Provide the [X, Y] coordinate of the cell's center where the given text is located.  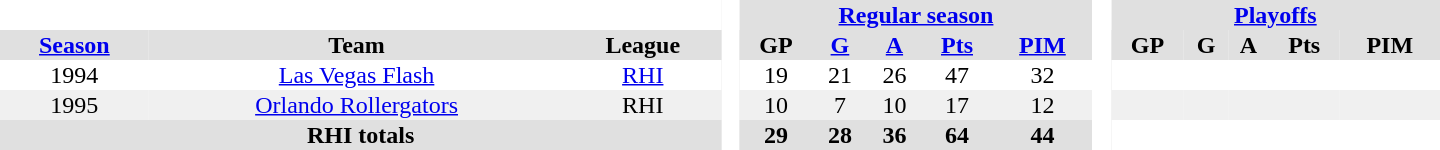
28 [840, 135]
Regular season [916, 15]
21 [840, 75]
RHI totals [360, 135]
29 [776, 135]
7 [840, 105]
19 [776, 75]
26 [894, 75]
44 [1042, 135]
Las Vegas Flash [357, 75]
36 [894, 135]
47 [958, 75]
Team [357, 45]
64 [958, 135]
32 [1042, 75]
1995 [74, 105]
1994 [74, 75]
League [642, 45]
Season [74, 45]
Orlando Rollergators [357, 105]
17 [958, 105]
12 [1042, 105]
Playoffs [1276, 15]
